Output the (x, y) coordinate of the center of the cell containing the given text.  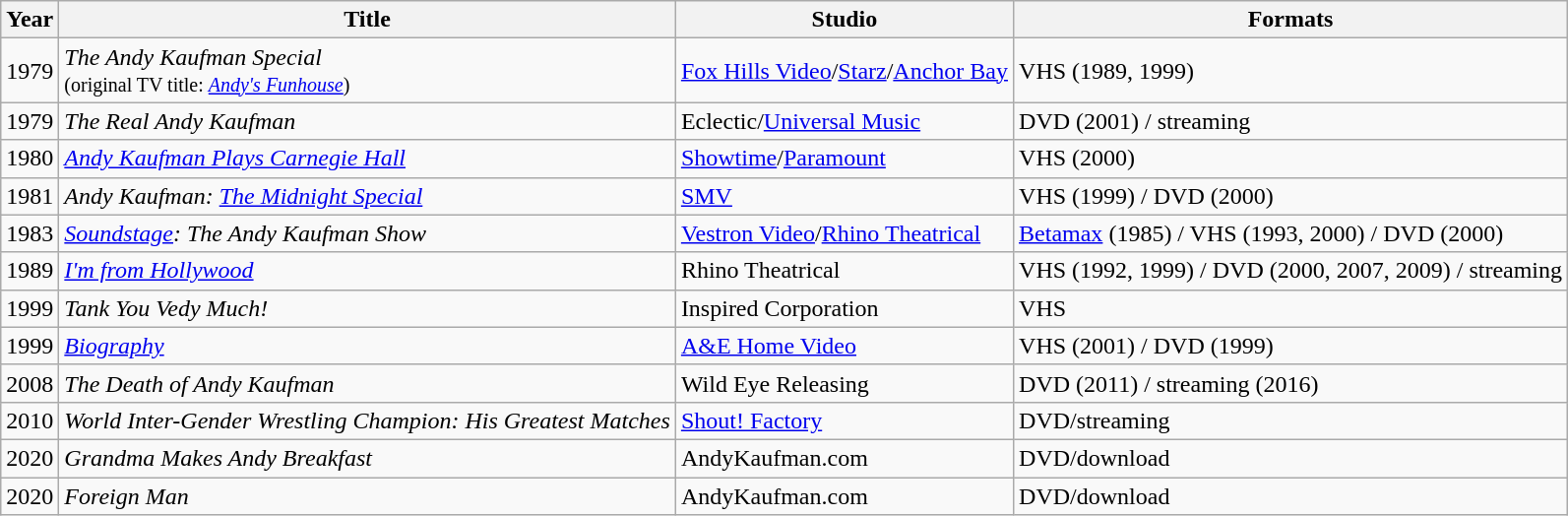
Eclectic/Universal Music (845, 121)
Biography (368, 346)
World Inter-Gender Wrestling Champion: His Greatest Matches (368, 420)
VHS (1999) / DVD (2000) (1291, 196)
1983 (30, 233)
SMV (845, 196)
VHS (1291, 308)
Rhino Theatrical (845, 271)
Tank You Vedy Much! (368, 308)
2010 (30, 420)
Andy Kaufman Plays Carnegie Hall (368, 159)
VHS (1989, 1999) (1291, 71)
Fox Hills Video/Starz/Anchor Bay (845, 71)
Grandma Makes Andy Breakfast (368, 458)
1980 (30, 159)
2008 (30, 383)
Wild Eye Releasing (845, 383)
Vestron Video/Rhino Theatrical (845, 233)
Title (368, 20)
1989 (30, 271)
A&E Home Video (845, 346)
Formats (1291, 20)
Inspired Corporation (845, 308)
The Death of Andy Kaufman (368, 383)
DVD (2001) / streaming (1291, 121)
Betamax (1985) / VHS (1993, 2000) / DVD (2000) (1291, 233)
Soundstage: The Andy Kaufman Show (368, 233)
Foreign Man (368, 495)
VHS (2000) (1291, 159)
Shout! Factory (845, 420)
Year (30, 20)
The Real Andy Kaufman (368, 121)
Studio (845, 20)
DVD (2011) / streaming (2016) (1291, 383)
I'm from Hollywood (368, 271)
DVD/streaming (1291, 420)
Showtime/Paramount (845, 159)
VHS (1992, 1999) / DVD (2000, 2007, 2009) / streaming (1291, 271)
VHS (2001) / DVD (1999) (1291, 346)
1981 (30, 196)
The Andy Kaufman Special (original TV title: Andy's Funhouse) (368, 71)
Andy Kaufman: The Midnight Special (368, 196)
